Find where the given text appears and provide that cell's center as (X, Y) coordinate. 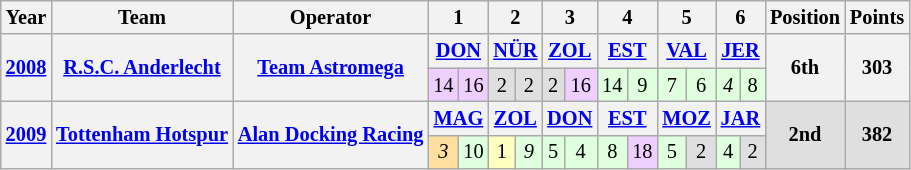
382 (877, 134)
NÜR (515, 51)
Team (142, 17)
2009 (26, 134)
18 (642, 152)
Alan Docking Racing (330, 134)
VAL (686, 51)
2nd (805, 134)
MOZ (686, 118)
303 (877, 68)
Position (805, 17)
Year (26, 17)
R.S.C. Anderlecht (142, 68)
10 (473, 152)
JER (740, 51)
Points (877, 17)
Team Astromega (330, 68)
6th (805, 68)
7 (672, 85)
Operator (330, 17)
MAG (458, 118)
2008 (26, 68)
Tottenham Hotspur (142, 134)
JAR (740, 118)
